Scan for the cell matching the given text and deliver its [X, Y] coordinate at center. 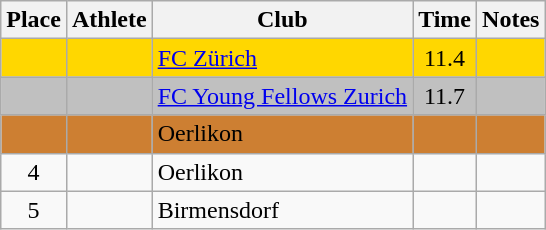
Athlete [109, 20]
Birmensdorf [282, 210]
Place [34, 20]
FC Zürich [282, 58]
5 [34, 210]
11.7 [445, 96]
11.4 [445, 58]
Club [282, 20]
Time [445, 20]
Notes [511, 20]
4 [34, 172]
FC Young Fellows Zurich [282, 96]
